Provide the (x, y) coordinate of the cell's center where the given text is located.  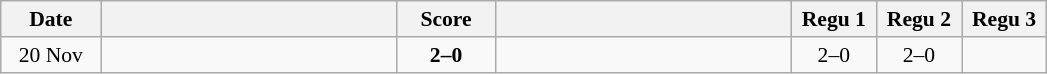
Score (446, 19)
Regu 1 (834, 19)
20 Nov (51, 55)
Date (51, 19)
Regu 3 (1004, 19)
Regu 2 (918, 19)
